From the cell containing the given text, extract its center point as (x, y) coordinate. 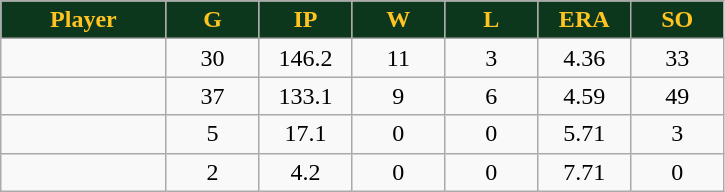
Player (84, 20)
6 (492, 96)
G (212, 20)
37 (212, 96)
4.2 (306, 172)
L (492, 20)
9 (398, 96)
4.59 (584, 96)
5 (212, 134)
146.2 (306, 58)
11 (398, 58)
49 (678, 96)
4.36 (584, 58)
30 (212, 58)
SO (678, 20)
7.71 (584, 172)
2 (212, 172)
IP (306, 20)
17.1 (306, 134)
33 (678, 58)
ERA (584, 20)
W (398, 20)
5.71 (584, 134)
133.1 (306, 96)
